Detect which cell encompasses the target text, then output its [X, Y] center coordinate. 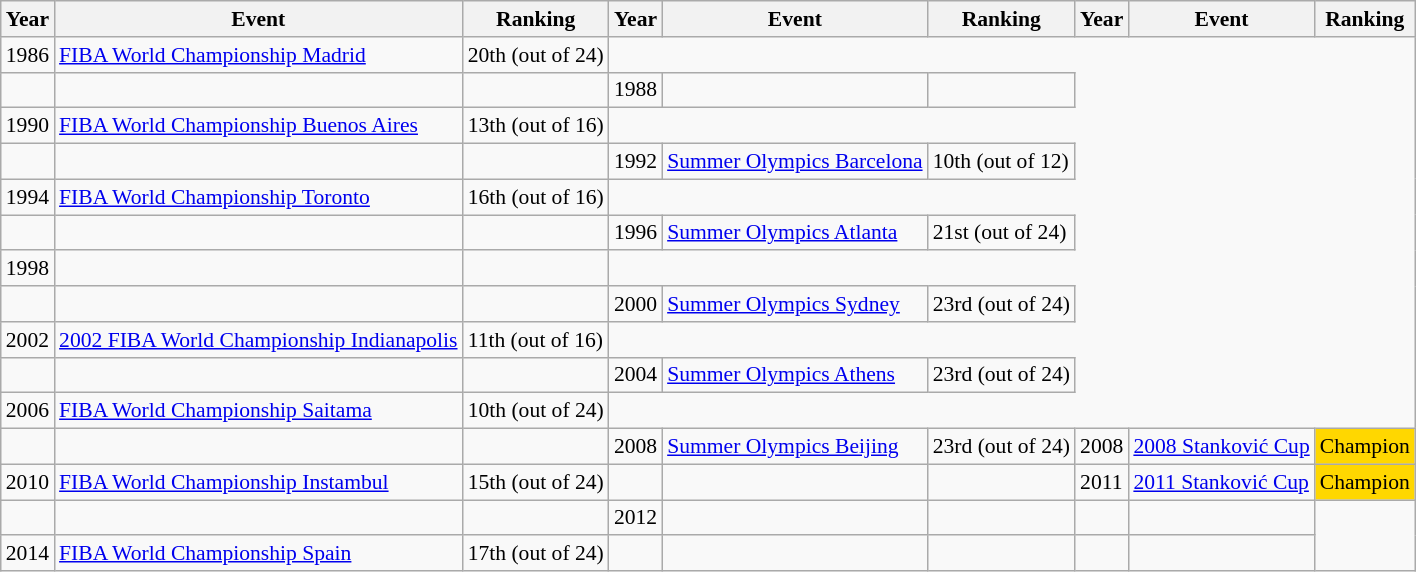
16th (out of 16) [536, 197]
20th (out of 24) [536, 55]
1994 [28, 197]
17th (out of 24) [536, 554]
Summer Olympics Barcelona [795, 162]
2008 Stanković Cup [1221, 447]
2002 FIBA World Championship Indianapolis [258, 340]
FIBA World Championship Buenos Aires [258, 126]
11th (out of 16) [536, 340]
1986 [28, 55]
2002 [28, 340]
2011 Stanković Cup [1221, 482]
FIBA World Championship Spain [258, 554]
1992 [636, 162]
1988 [636, 90]
21st (out of 24) [1002, 233]
2011 [1102, 482]
2004 [636, 375]
2000 [636, 304]
13th (out of 16) [536, 126]
Summer Olympics Athens [795, 375]
Summer Olympics Beijing [795, 447]
1998 [28, 269]
2012 [636, 518]
1990 [28, 126]
2014 [28, 554]
1996 [636, 233]
2010 [28, 482]
10th (out of 24) [536, 411]
FIBA World Championship Toronto [258, 197]
10th (out of 12) [1002, 162]
FIBA World Championship Madrid [258, 55]
2006 [28, 411]
Summer Olympics Sydney [795, 304]
15th (out of 24) [536, 482]
FIBA World Championship Saitama [258, 411]
Summer Olympics Atlanta [795, 233]
FIBA World Championship Instambul [258, 482]
